Extract the (x, y) coordinate from the center of the cell holding the provided text.  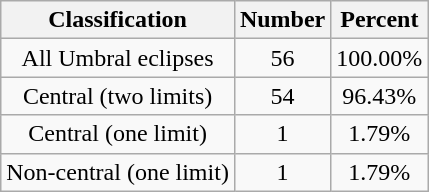
96.43% (380, 96)
Percent (380, 20)
56 (282, 58)
Central (one limit) (118, 134)
Central (two limits) (118, 96)
100.00% (380, 58)
Non-central (one limit) (118, 172)
Number (282, 20)
54 (282, 96)
All Umbral eclipses (118, 58)
Classification (118, 20)
